Scan for the cell matching the given text and deliver its (X, Y) coordinate at center. 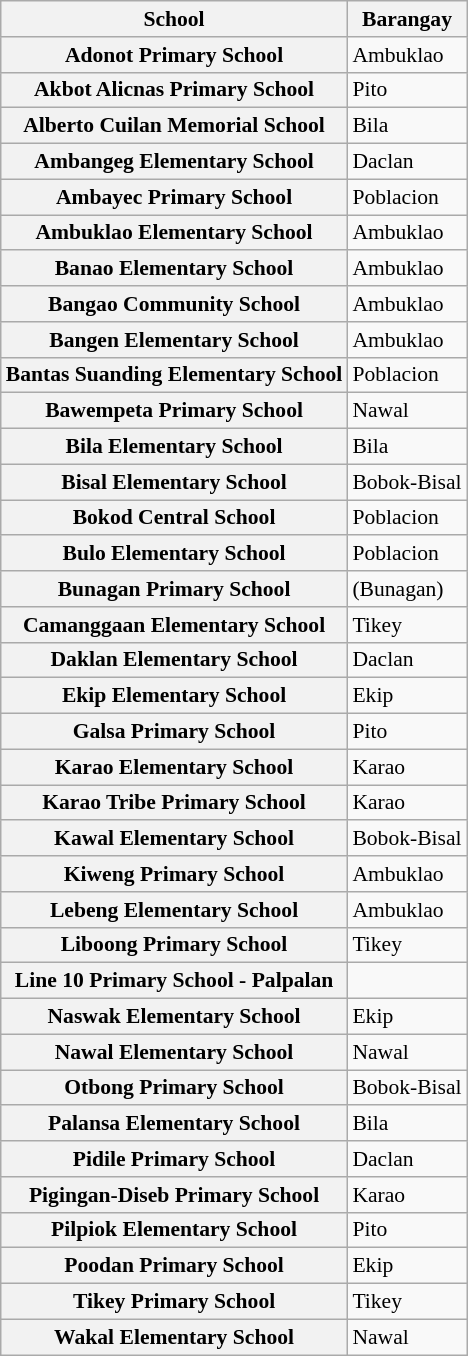
Bawempeta Primary School (174, 411)
Camanggaan Elementary School (174, 625)
Bangen Elementary School (174, 340)
Alberto Cuilan Memorial School (174, 126)
Pidile Primary School (174, 1159)
Ekip Elementary School (174, 696)
Bunagan Primary School (174, 589)
Palansa Elementary School (174, 1124)
Daklan Elementary School (174, 660)
Kiweng Primary School (174, 874)
Bila Elementary School (174, 447)
Ambuklao Elementary School (174, 233)
Bantas Suanding Elementary School (174, 375)
Otbong Primary School (174, 1088)
Ambangeg Elementary School (174, 162)
Karao Elementary School (174, 767)
Pilpiok Elementary School (174, 1230)
Bokod Central School (174, 518)
Bangao Community School (174, 304)
Poodan Primary School (174, 1266)
Line 10 Primary School - Palpalan (174, 981)
Adonot Primary School (174, 55)
Karao Tribe Primary School (174, 803)
Wakal Elementary School (174, 1337)
School (174, 19)
Ambayec Primary School (174, 197)
Bisal Elementary School (174, 482)
Banao Elementary School (174, 269)
Lebeng Elementary School (174, 910)
Naswak Elementary School (174, 1017)
Tikey Primary School (174, 1302)
Kawal Elementary School (174, 839)
Barangay (406, 19)
Nawal Elementary School (174, 1052)
Galsa Primary School (174, 732)
Akbot Alicnas Primary School (174, 90)
Bulo Elementary School (174, 554)
Liboong Primary School (174, 945)
Pigingan-Diseb Primary School (174, 1195)
(Bunagan) (406, 589)
